Detect which cell encompasses the target text, then output its [x, y] center coordinate. 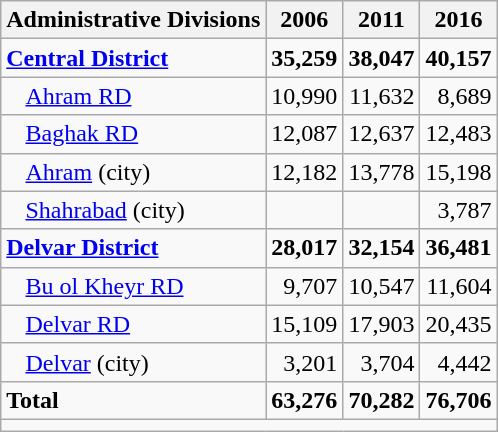
10,547 [382, 286]
Total [134, 400]
Bu ol Kheyr RD [134, 286]
70,282 [382, 400]
12,483 [458, 134]
2011 [382, 20]
8,689 [458, 96]
Delvar District [134, 248]
Delvar RD [134, 324]
63,276 [304, 400]
3,787 [458, 210]
Central District [134, 58]
36,481 [458, 248]
76,706 [458, 400]
Delvar (city) [134, 362]
12,182 [304, 172]
11,632 [382, 96]
9,707 [304, 286]
2016 [458, 20]
Ahram (city) [134, 172]
15,109 [304, 324]
11,604 [458, 286]
12,637 [382, 134]
3,201 [304, 362]
3,704 [382, 362]
13,778 [382, 172]
Shahrabad (city) [134, 210]
17,903 [382, 324]
35,259 [304, 58]
Administrative Divisions [134, 20]
28,017 [304, 248]
Ahram RD [134, 96]
Baghak RD [134, 134]
15,198 [458, 172]
4,442 [458, 362]
32,154 [382, 248]
40,157 [458, 58]
20,435 [458, 324]
38,047 [382, 58]
10,990 [304, 96]
12,087 [304, 134]
2006 [304, 20]
